Pinpoint the cell where the given text exists, returning its [x, y] midpoint coordinate. 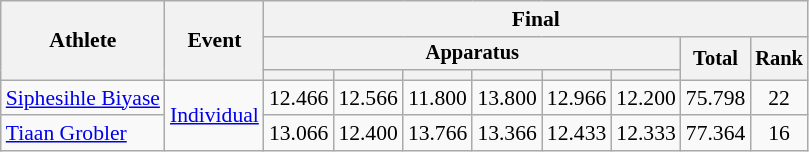
Athlete [83, 40]
12.466 [298, 98]
12.966 [576, 98]
12.566 [368, 98]
75.798 [716, 98]
Individual [214, 116]
Event [214, 40]
12.333 [646, 134]
Siphesihle Biyase [83, 98]
13.766 [438, 134]
12.200 [646, 98]
77.364 [716, 134]
22 [779, 98]
16 [779, 134]
Final [536, 19]
12.400 [368, 134]
Tiaan Grobler [83, 134]
Total [716, 58]
Rank [779, 58]
11.800 [438, 98]
13.066 [298, 134]
12.433 [576, 134]
13.800 [506, 98]
13.366 [506, 134]
Apparatus [472, 54]
